Return (x, y) of the center of cell containing provided text 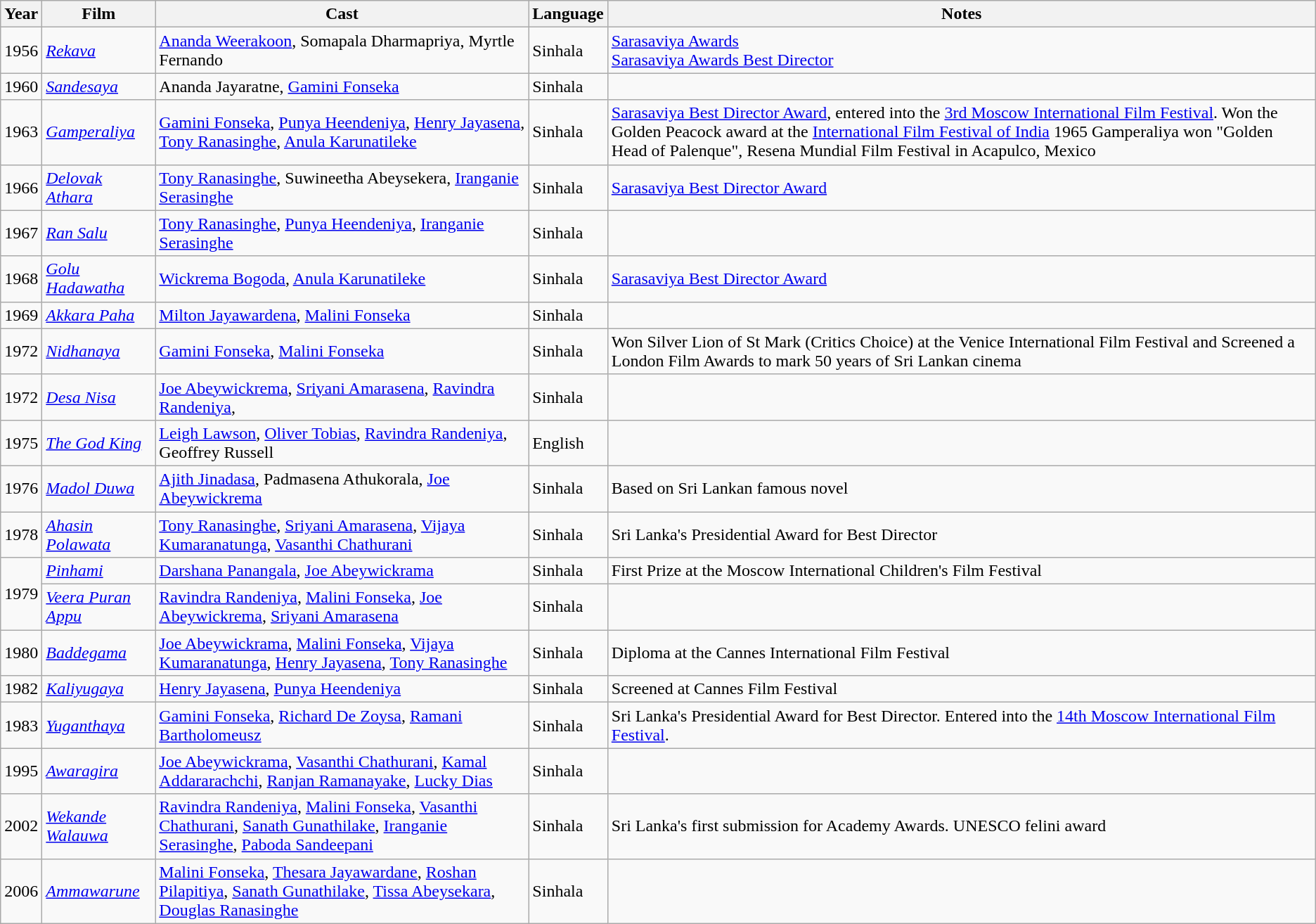
Tony Ranasinghe, Punya Heendeniya, Iranganie Serasinghe (342, 233)
Awaragira (98, 771)
Rekava (98, 51)
Joe Abeywickrama, Malini Fonseka, Vijaya Kumaranatunga, Henry Jayasena, Tony Ranasinghe (342, 653)
Desa Nisa (98, 397)
Gamini Fonseka, Malini Fonseka (342, 352)
Wickrema Bogoda, Anula Karunatileke (342, 278)
1956 (21, 51)
Ran Salu (98, 233)
Delovak Athara (98, 187)
Akkara Paha (98, 315)
Joe Abeywickrama, Vasanthi Chathurani, Kamal Addararachchi, Ranjan Ramanayake, Lucky Dias (342, 771)
2002 (21, 826)
Leigh Lawson, Oliver Tobias, Ravindra Randeniya, Geoffrey Russell (342, 443)
Tony Ranasinghe, Suwineetha Abeysekera, Iranganie Serasinghe (342, 187)
Sandesaya (98, 86)
1967 (21, 233)
Kaliyugaya (98, 689)
Gamini Fonseka, Richard De Zoysa, Ramani Bartholomeusz (342, 726)
Notes (962, 14)
Ammawarune (98, 891)
Joe Abeywickrema, Sriyani Amarasena, Ravindra Randeniya, (342, 397)
Ravindra Randeniya, Malini Fonseka, Joe Abeywickrema, Sriyani Amarasena (342, 608)
Diploma at the Cannes International Film Festival (962, 653)
Milton Jayawardena, Malini Fonseka (342, 315)
English (568, 443)
Ananda Weerakoon, Somapala Dharmapriya, Myrtle Fernando (342, 51)
1960 (21, 86)
Cast (342, 14)
2006 (21, 891)
1980 (21, 653)
Henry Jayasena, Punya Heendeniya (342, 689)
Veera Puran Appu (98, 608)
Baddegama (98, 653)
Golu Hadawatha (98, 278)
Sri Lanka's Presidential Award for Best Director. Entered into the 14th Moscow International Film Festival. (962, 726)
Ajith Jinadasa, Padmasena Athukorala, Joe Abeywickrema (342, 488)
1978 (21, 534)
Language (568, 14)
1979 (21, 593)
Pinhami (98, 571)
Ravindra Randeniya, Malini Fonseka, Vasanthi Chathurani, Sanath Gunathilake, Iranganie Serasinghe, Paboda Sandeepani (342, 826)
Darshana Panangala, Joe Abeywickrama (342, 571)
Yuganthaya (98, 726)
Ahasin Polawata (98, 534)
Year (21, 14)
1963 (21, 132)
Tony Ranasinghe, Sriyani Amarasena, Vijaya Kumaranatunga, Vasanthi Chathurani (342, 534)
1983 (21, 726)
1968 (21, 278)
First Prize at the Moscow International Children's Film Festival (962, 571)
Based on Sri Lankan famous novel (962, 488)
Wekande Walauwa (98, 826)
1966 (21, 187)
Sri Lanka's Presidential Award for Best Director (962, 534)
Ananda Jayaratne, Gamini Fonseka (342, 86)
Sarasaviya AwardsSarasaviya Awards Best Director (962, 51)
Film (98, 14)
1982 (21, 689)
1975 (21, 443)
1976 (21, 488)
Sri Lanka's first submission for Academy Awards. UNESCO felini award (962, 826)
Screened at Cannes Film Festival (962, 689)
Nidhanaya (98, 352)
1995 (21, 771)
Gamini Fonseka, Punya Heendeniya, Henry Jayasena, Tony Ranasinghe, Anula Karunatileke (342, 132)
Gamperaliya (98, 132)
The God King (98, 443)
Malini Fonseka, Thesara Jayawardane, Roshan Pilapitiya, Sanath Gunathilake, Tissa Abeysekara, Douglas Ranasinghe (342, 891)
1969 (21, 315)
Madol Duwa (98, 488)
